Locate the cell with the specified text and output its (x, y) center coordinate. 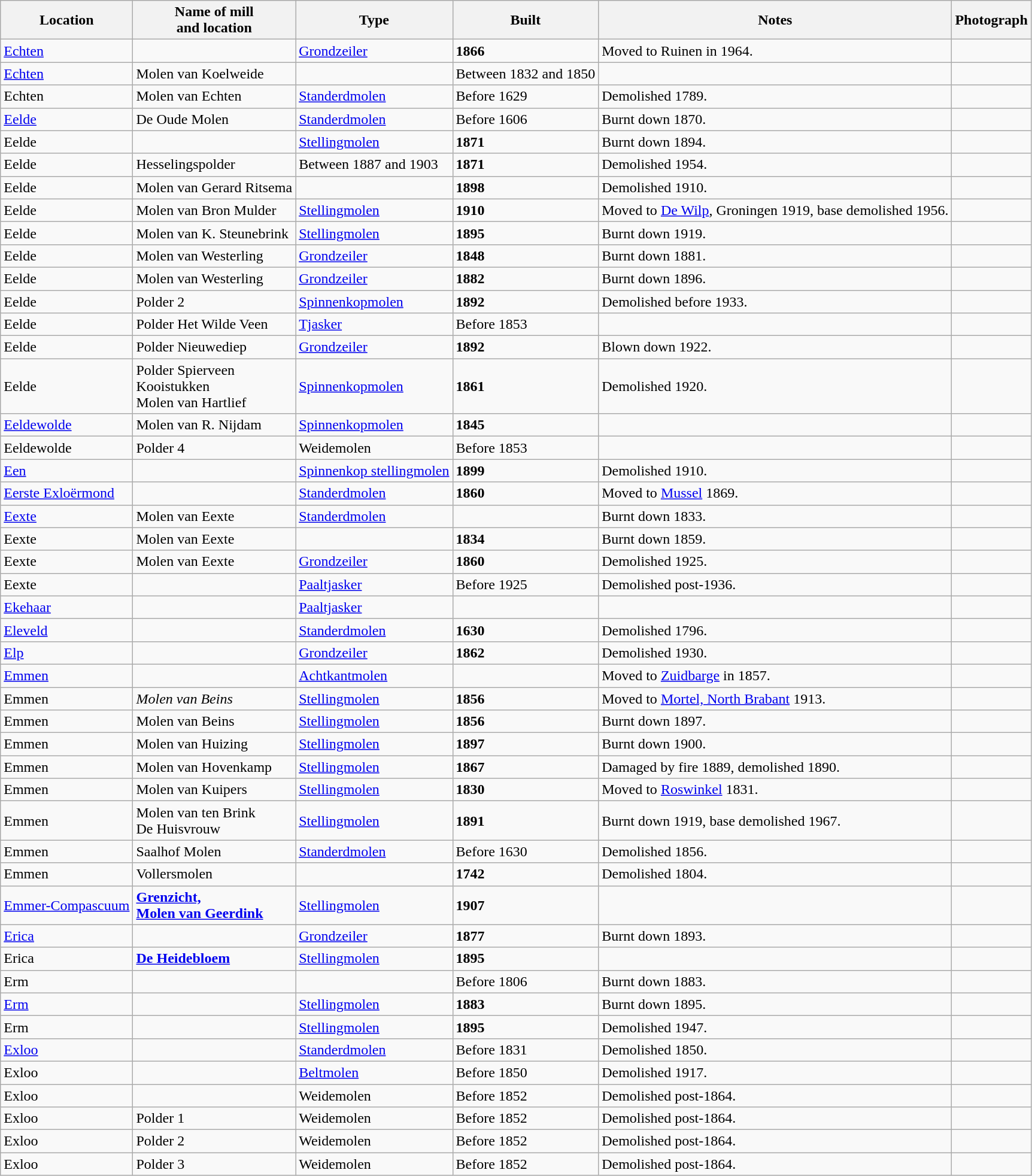
De Heidebloem (214, 959)
Polder 4 (214, 448)
Polder SpierveenKooistukkenMolen van Hartlief (214, 386)
Polder 3 (214, 1164)
Moved to De Wilp, Groningen 1919, base demolished 1956. (775, 210)
Demolished 1796. (775, 630)
Polder Nieuwediep (214, 347)
Name of milland location (214, 20)
Molen van K. Steunebrink (214, 233)
Achtkantmolen (374, 675)
Een (67, 471)
Burnt down 1881. (775, 256)
Demolished 1930. (775, 653)
Demolished 1917. (775, 1072)
Molen van Koelweide (214, 74)
1630 (526, 630)
Moved to Roswinkel 1831. (775, 790)
Demolished 1954. (775, 165)
1898 (526, 187)
Burnt down 1883. (775, 981)
Burnt down 1870. (775, 119)
Before 1630 (526, 851)
1866 (526, 51)
Burnt down 1893. (775, 936)
Before 1925 (526, 584)
Burnt down 1897. (775, 722)
1877 (526, 936)
Burnt down 1895. (775, 1004)
Before 1831 (526, 1050)
Demolished post-1936. (775, 584)
1845 (526, 425)
1897 (526, 744)
Notes (775, 20)
1882 (526, 278)
Demolished 1804. (775, 874)
Before 1850 (526, 1072)
Built (526, 20)
Location (67, 20)
Burnt down 1894. (775, 142)
Between 1832 and 1850 (526, 74)
Saalhof Molen (214, 851)
1848 (526, 256)
Beltmolen (374, 1072)
Between 1887 and 1903 (374, 165)
Molen van Hovenkamp (214, 767)
Molen van Huizing (214, 744)
Vollersmolen (214, 874)
1899 (526, 471)
Burnt down 1896. (775, 278)
Demolished 1850. (775, 1050)
Ekehaar (67, 607)
1861 (526, 386)
Elp (67, 653)
Polder Het Wilde Veen (214, 325)
Eerste Exloërmond (67, 493)
Demolished 1947. (775, 1027)
Moved to Zuidbarge in 1857. (775, 675)
1910 (526, 210)
Burnt down 1859. (775, 539)
1867 (526, 767)
Spinnenkop stellingmolen (374, 471)
Polder 1 (214, 1119)
Demolished 1920. (775, 386)
Molen van Echten (214, 96)
Moved to Ruinen in 1964. (775, 51)
Photograph (991, 20)
Damaged by fire 1889, demolished 1890. (775, 767)
Burnt down 1919. (775, 233)
Tjasker (374, 325)
Hesselingspolder (214, 165)
1742 (526, 874)
Molen van Bron Mulder (214, 210)
De Oude Molen (214, 119)
Burnt down 1919, base demolished 1967. (775, 820)
1830 (526, 790)
1862 (526, 653)
1907 (526, 905)
Emmer-Compascuum (67, 905)
Demolished 1856. (775, 851)
1883 (526, 1004)
Demolished before 1933. (775, 301)
Molen van R. Nijdam (214, 425)
1834 (526, 539)
Blown down 1922. (775, 347)
Burnt down 1833. (775, 516)
Demolished 1925. (775, 562)
Burnt down 1900. (775, 744)
Eleveld (67, 630)
Molen van ten BrinkDe Huisvrouw (214, 820)
Grenzicht,Molen van Geerdink (214, 905)
1891 (526, 820)
Molen van Kuipers (214, 790)
Moved to Mussel 1869. (775, 493)
Moved to Mortel, North Brabant 1913. (775, 699)
Molen van Gerard Ritsema (214, 187)
Before 1629 (526, 96)
Demolished 1789. (775, 96)
Type (374, 20)
Before 1606 (526, 119)
Before 1806 (526, 981)
